Capture the cell that displays the provided text and extract its (x, y) central coordinate. 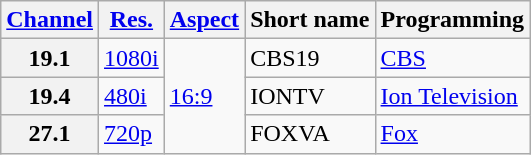
16:9 (204, 96)
Ion Television (452, 96)
720p (132, 134)
Res. (132, 20)
CBS (452, 58)
Short name (310, 20)
1080i (132, 58)
19.4 (50, 96)
IONTV (310, 96)
27.1 (50, 134)
Aspect (204, 20)
Fox (452, 134)
Programming (452, 20)
CBS19 (310, 58)
FOXVA (310, 134)
19.1 (50, 58)
480i (132, 96)
Channel (50, 20)
